Detect which cell encompasses the target text, then output its (X, Y) center coordinate. 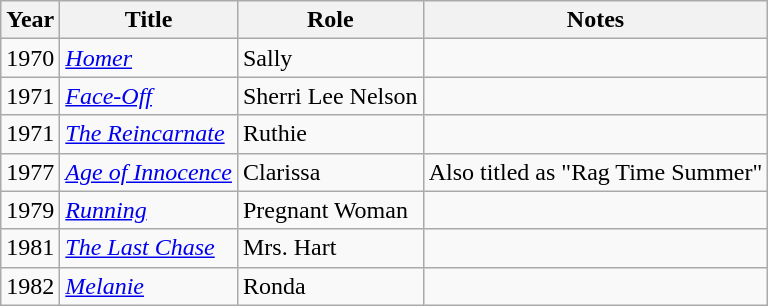
Pregnant Woman (330, 210)
1981 (30, 248)
1970 (30, 58)
Sherri Lee Nelson (330, 96)
Sally (330, 58)
Role (330, 20)
Also titled as "Rag Time Summer" (596, 172)
Running (149, 210)
The Reincarnate (149, 134)
The Last Chase (149, 248)
Age of Innocence (149, 172)
Ronda (330, 286)
Melanie (149, 286)
Notes (596, 20)
Homer (149, 58)
Mrs. Hart (330, 248)
Face-Off (149, 96)
Ruthie (330, 134)
1982 (30, 286)
1977 (30, 172)
Year (30, 20)
Clarissa (330, 172)
1979 (30, 210)
Title (149, 20)
